Return the [X, Y] coordinate for the center point of the cell that contains the specified text.  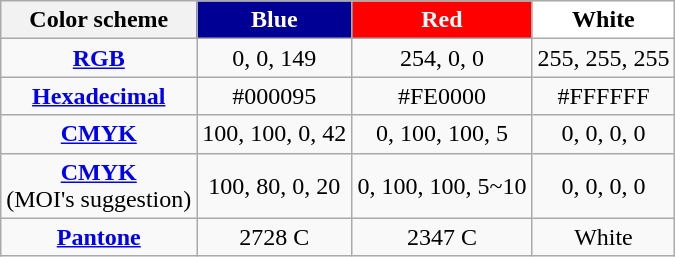
100, 80, 0, 20 [274, 186]
#FE0000 [442, 96]
Hexadecimal [99, 96]
0, 100, 100, 5~10 [442, 186]
100, 100, 0, 42 [274, 134]
CMYK(MOI's suggestion) [99, 186]
Blue [274, 20]
255, 255, 255 [604, 58]
254, 0, 0 [442, 58]
2728 C [274, 237]
#000095 [274, 96]
RGB [99, 58]
Red [442, 20]
0, 100, 100, 5 [442, 134]
CMYK [99, 134]
#FFFFFF [604, 96]
0, 0, 149 [274, 58]
2347 C [442, 237]
Color scheme [99, 20]
Pantone [99, 237]
